For the text-containing cell, return its midpoint in [x, y] coordinate format. 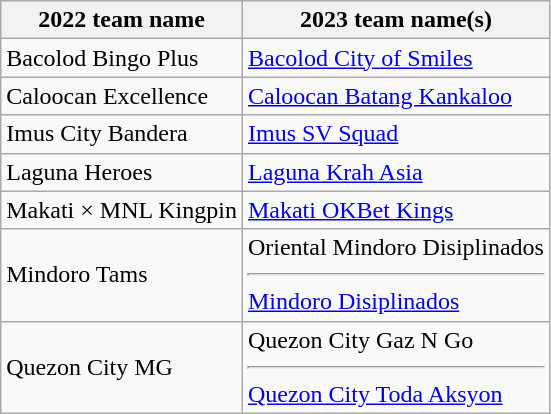
Imus City Bandera [122, 134]
Makati × MNL Kingpin [122, 210]
Imus SV Squad [396, 134]
Quezon City MG [122, 367]
Mindoro Tams [122, 275]
Caloocan Excellence [122, 96]
Oriental Mindoro Disiplinados Mindoro Disiplinados [396, 275]
Caloocan Batang Kankaloo [396, 96]
Laguna Krah Asia [396, 172]
Quezon City Gaz N Go Quezon City Toda Aksyon [396, 367]
2023 team name(s) [396, 20]
2022 team name [122, 20]
Laguna Heroes [122, 172]
Makati OKBet Kings [396, 210]
Bacolod Bingo Plus [122, 58]
Bacolod City of Smiles [396, 58]
